Scan for the cell matching the given text and deliver its [x, y] coordinate at center. 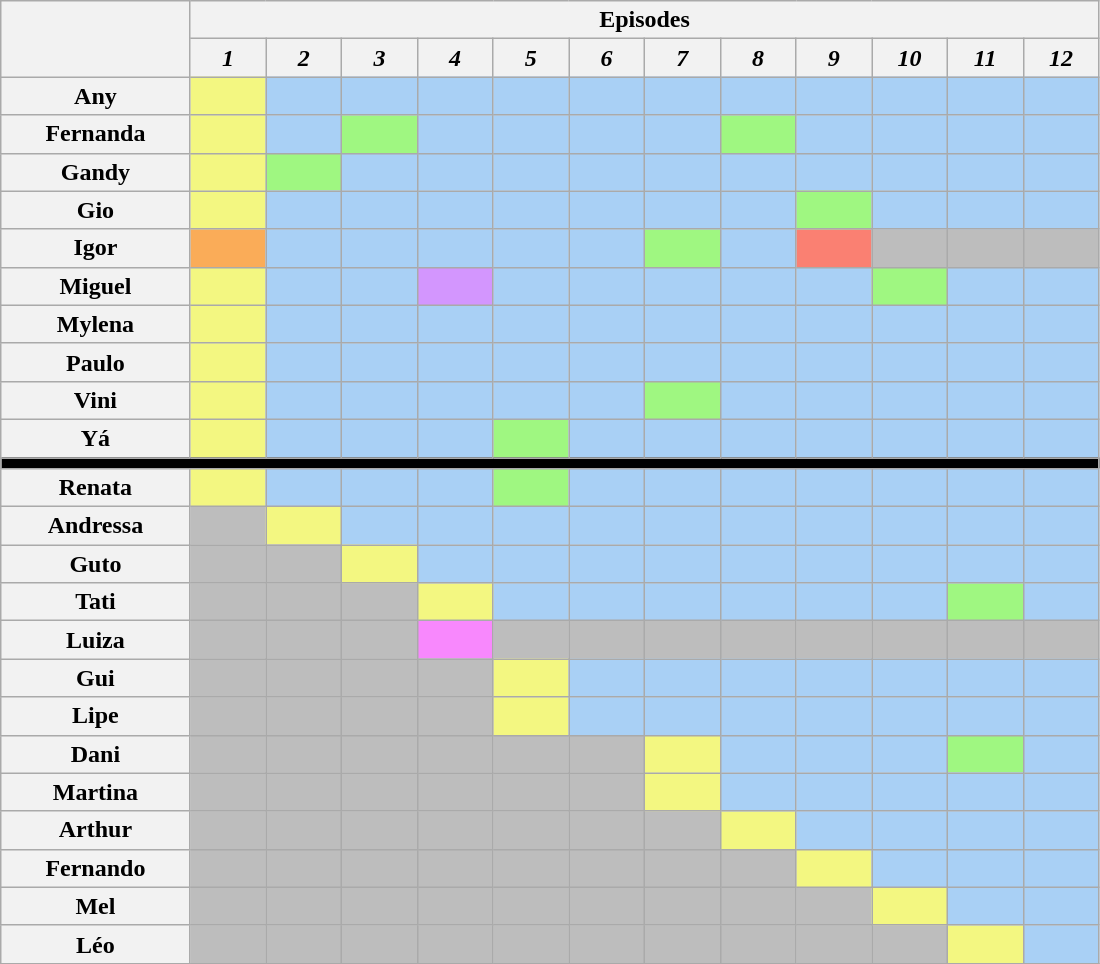
Luiza [96, 640]
Episodes [644, 20]
Martina [96, 792]
Guto [96, 564]
Mel [96, 906]
Dani [96, 754]
Any [96, 96]
1 [228, 58]
10 [910, 58]
3 [380, 58]
Renata [96, 488]
Gui [96, 678]
Vini [96, 400]
6 [607, 58]
Gio [96, 210]
5 [531, 58]
Yá [96, 438]
12 [1061, 58]
Fernanda [96, 134]
2 [304, 58]
11 [985, 58]
Léo [96, 944]
Andressa [96, 526]
Mylena [96, 324]
9 [834, 58]
8 [758, 58]
Miguel [96, 286]
Lipe [96, 716]
Fernando [96, 868]
Igor [96, 248]
Arthur [96, 830]
4 [455, 58]
Tati [96, 602]
Paulo [96, 362]
7 [682, 58]
Gandy [96, 172]
